Return (X, Y) of the center of cell containing provided text 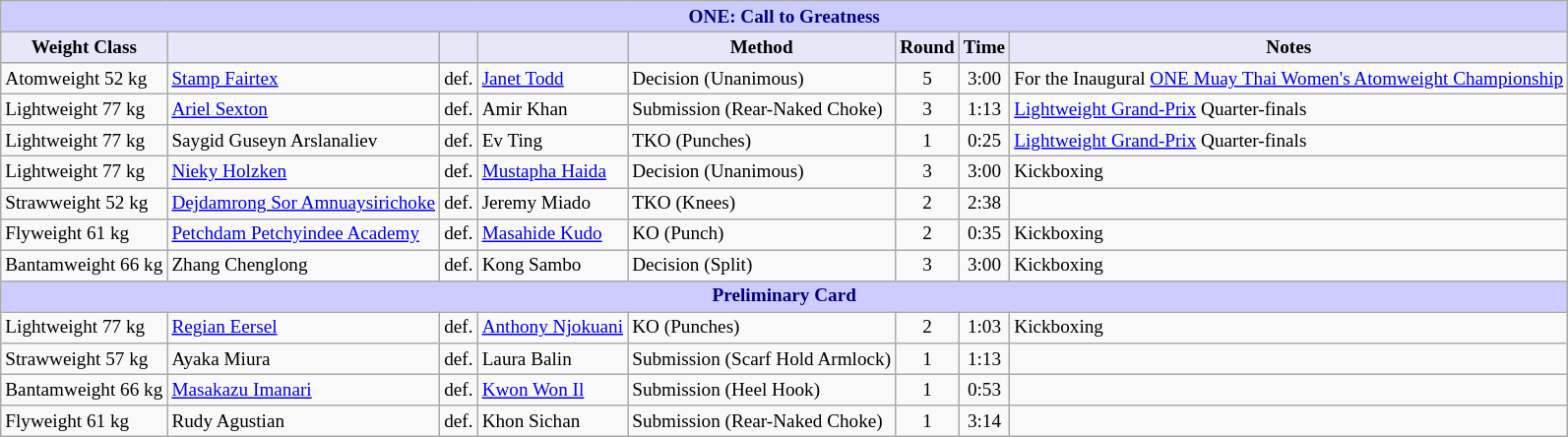
Method (762, 47)
TKO (Knees) (762, 203)
Masahide Kudo (553, 234)
Laura Balin (553, 359)
Submission (Heel Hook) (762, 390)
For the Inaugural ONE Muay Thai Women's Atomweight Championship (1289, 79)
Saygid Guseyn Arslanaliev (303, 141)
Dejdamrong Sor Amnuaysirichoke (303, 203)
Kwon Won Il (553, 390)
Stamp Fairtex (303, 79)
3:14 (984, 421)
Strawweight 52 kg (85, 203)
TKO (Punches) (762, 141)
Ev Ting (553, 141)
Amir Khan (553, 109)
Time (984, 47)
Nieky Holzken (303, 172)
Atomweight 52 kg (85, 79)
Petchdam Petchyindee Academy (303, 234)
2:38 (984, 203)
Khon Sichan (553, 421)
Zhang Chenglong (303, 266)
Kong Sambo (553, 266)
Notes (1289, 47)
Preliminary Card (784, 296)
0:35 (984, 234)
Round (927, 47)
Ariel Sexton (303, 109)
Rudy Agustian (303, 421)
Anthony Njokuani (553, 328)
Strawweight 57 kg (85, 359)
5 (927, 79)
Weight Class (85, 47)
1:03 (984, 328)
0:25 (984, 141)
Submission (Scarf Hold Armlock) (762, 359)
Jeremy Miado (553, 203)
Regian Eersel (303, 328)
Ayaka Miura (303, 359)
Masakazu Imanari (303, 390)
0:53 (984, 390)
Decision (Split) (762, 266)
KO (Punch) (762, 234)
KO (Punches) (762, 328)
Mustapha Haida (553, 172)
ONE: Call to Greatness (784, 17)
Janet Todd (553, 79)
